Identify which cell holds the provided text, then report its [x, y] central coordinate. 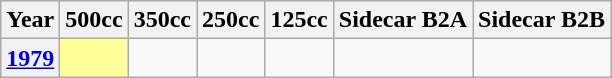
Year [30, 20]
250cc [231, 20]
125cc [299, 20]
1979 [30, 58]
Sidecar B2A [402, 20]
500cc [94, 20]
Sidecar B2B [542, 20]
350cc [162, 20]
